Provide the (x, y) coordinate of the cell's center where the given text is located.  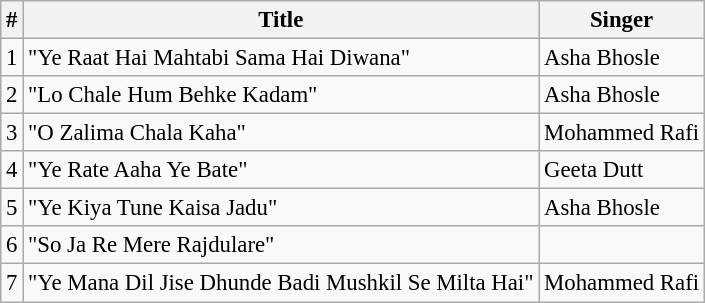
7 (12, 283)
Geeta Dutt (622, 170)
6 (12, 245)
1 (12, 58)
3 (12, 133)
Title (281, 20)
Singer (622, 20)
4 (12, 170)
"Ye Mana Dil Jise Dhunde Badi Mushkil Se Milta Hai" (281, 283)
5 (12, 208)
2 (12, 95)
"Ye Rate Aaha Ye Bate" (281, 170)
"Ye Raat Hai Mahtabi Sama Hai Diwana" (281, 58)
"Ye Kiya Tune Kaisa Jadu" (281, 208)
"So Ja Re Mere Rajdulare" (281, 245)
"Lo Chale Hum Behke Kadam" (281, 95)
"O Zalima Chala Kaha" (281, 133)
# (12, 20)
